Output the [X, Y] coordinate of the center of the cell containing the given text.  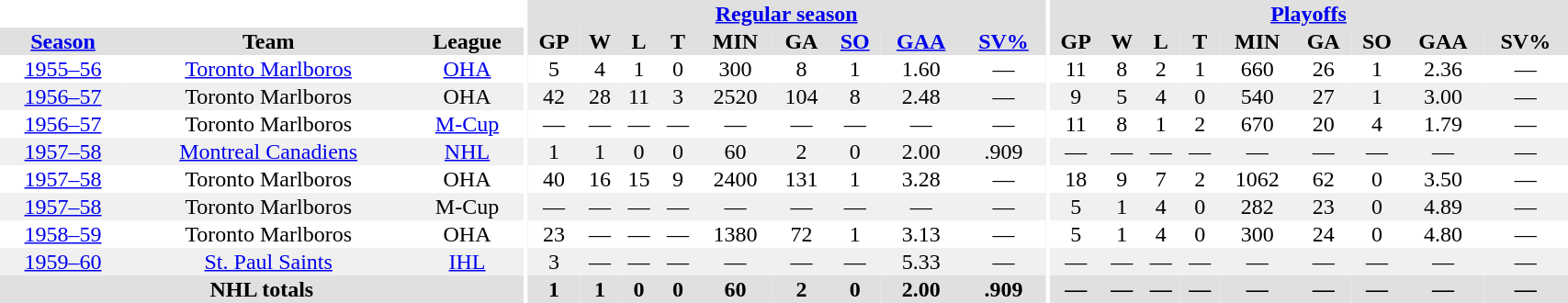
62 [1323, 179]
2400 [735, 179]
St. Paul Saints [268, 262]
5.33 [920, 262]
3.13 [920, 234]
660 [1258, 69]
Playoffs [1309, 14]
131 [801, 179]
2520 [735, 96]
28 [601, 96]
1955–56 [62, 69]
670 [1258, 124]
Montreal Canadiens [268, 151]
540 [1258, 96]
2.48 [920, 96]
26 [1323, 69]
3.50 [1444, 179]
15 [639, 179]
Season [62, 41]
4.89 [1444, 207]
1.79 [1444, 124]
NHL [467, 151]
16 [601, 179]
Team [268, 41]
40 [553, 179]
3.28 [920, 179]
NHL totals [262, 289]
1958–59 [62, 234]
27 [1323, 96]
League [467, 41]
1959–60 [62, 262]
282 [1258, 207]
20 [1323, 124]
7 [1161, 179]
1062 [1258, 179]
Regular season [786, 14]
1.60 [920, 69]
1380 [735, 234]
18 [1077, 179]
2.36 [1444, 69]
4.80 [1444, 234]
3.00 [1444, 96]
72 [801, 234]
104 [801, 96]
24 [1323, 234]
IHL [467, 262]
42 [553, 96]
